Return the [X, Y] coordinate for the center point of the cell that contains the specified text.  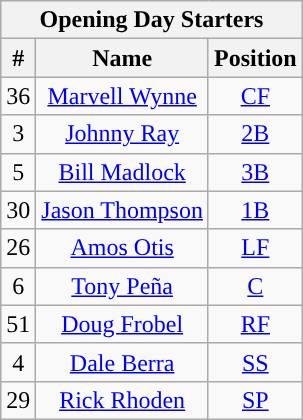
Opening Day Starters [152, 20]
Doug Frobel [122, 324]
C [255, 286]
29 [18, 400]
1B [255, 210]
SP [255, 400]
36 [18, 96]
3 [18, 134]
CF [255, 96]
3B [255, 172]
LF [255, 248]
6 [18, 286]
26 [18, 248]
Amos Otis [122, 248]
Marvell Wynne [122, 96]
Jason Thompson [122, 210]
SS [255, 362]
Rick Rhoden [122, 400]
RF [255, 324]
Johnny Ray [122, 134]
2B [255, 134]
# [18, 58]
Name [122, 58]
Bill Madlock [122, 172]
Tony Peña [122, 286]
51 [18, 324]
30 [18, 210]
5 [18, 172]
4 [18, 362]
Position [255, 58]
Dale Berra [122, 362]
